Search for the cell housing the specified text and yield its (x, y) center coordinate. 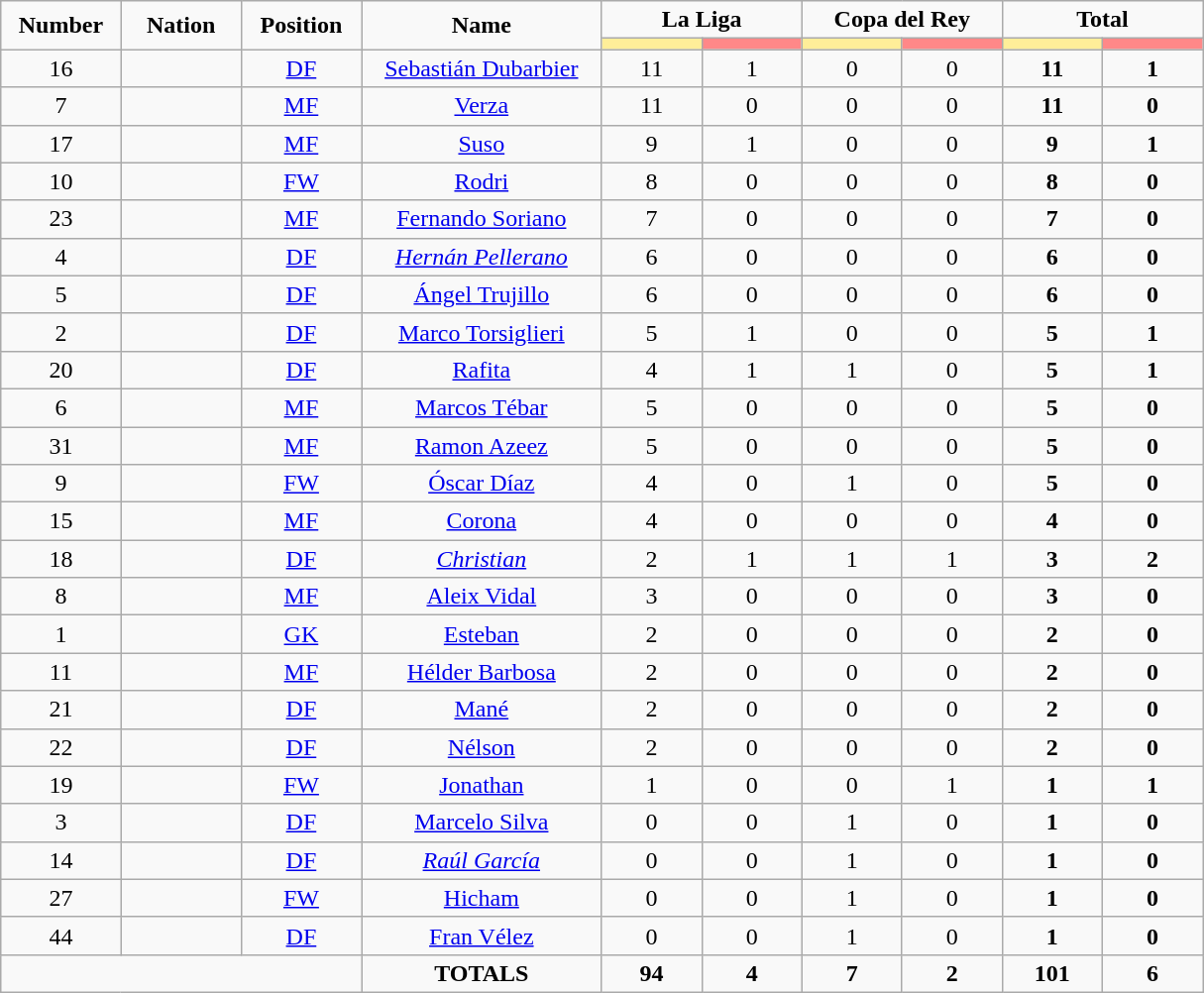
Óscar Díaz (482, 484)
Suso (482, 144)
Nélson (482, 747)
21 (61, 710)
Aleix Vidal (482, 597)
Fran Vélez (482, 936)
Name (482, 26)
Jonathan (482, 785)
GK (301, 634)
Marcelo Silva (482, 823)
94 (652, 973)
Raúl García (482, 860)
Position (301, 26)
Esteban (482, 634)
TOTALS (482, 973)
Nation (180, 26)
15 (61, 521)
101 (1052, 973)
Copa del Rey (902, 20)
Marco Torsiglieri (482, 332)
17 (61, 144)
La Liga (702, 20)
44 (61, 936)
Rafita (482, 370)
23 (61, 219)
20 (61, 370)
Mané (482, 710)
14 (61, 860)
10 (61, 181)
18 (61, 559)
Sebastián Dubarbier (482, 68)
Christian (482, 559)
Hicham (482, 898)
27 (61, 898)
Total (1102, 20)
Corona (482, 521)
Number (61, 26)
31 (61, 445)
19 (61, 785)
Fernando Soriano (482, 219)
Ramon Azeez (482, 445)
Ángel Trujillo (482, 294)
22 (61, 747)
Verza (482, 106)
Marcos Tébar (482, 407)
16 (61, 68)
Hélder Barbosa (482, 672)
Hernán Pellerano (482, 257)
Rodri (482, 181)
